From the cell containing the given text, extract its center point as (x, y) coordinate. 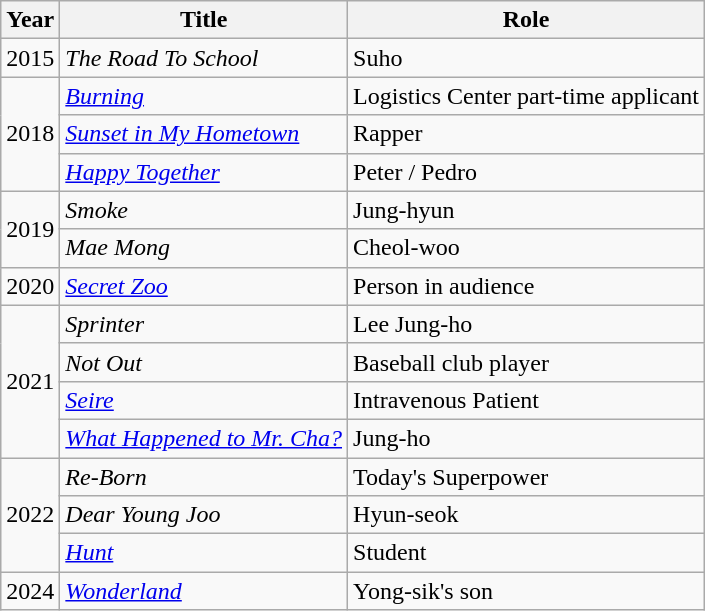
Jung-ho (526, 438)
Today's Superpower (526, 477)
Sunset in My Hometown (204, 134)
Hunt (204, 553)
Not Out (204, 362)
Mae Mong (204, 248)
Baseball club player (526, 362)
Person in audience (526, 286)
Lee Jung-ho (526, 324)
2015 (30, 58)
Title (204, 20)
Seire (204, 400)
Rapper (526, 134)
Suho (526, 58)
2018 (30, 134)
2020 (30, 286)
Hyun-seok (526, 515)
Intravenous Patient (526, 400)
Wonderland (204, 591)
The Road To School (204, 58)
Role (526, 20)
Yong-sik's son (526, 591)
What Happened to Mr. Cha? (204, 438)
Student (526, 553)
Jung-hyun (526, 210)
Cheol-woo (526, 248)
2021 (30, 381)
2024 (30, 591)
Re-Born (204, 477)
Peter / Pedro (526, 172)
Year (30, 20)
2019 (30, 229)
2022 (30, 515)
Logistics Center part-time applicant (526, 96)
Happy Together (204, 172)
Burning (204, 96)
Dear Young Joo (204, 515)
Secret Zoo (204, 286)
Smoke (204, 210)
Sprinter (204, 324)
